Pinpoint the cell where the given text exists, returning its [x, y] midpoint coordinate. 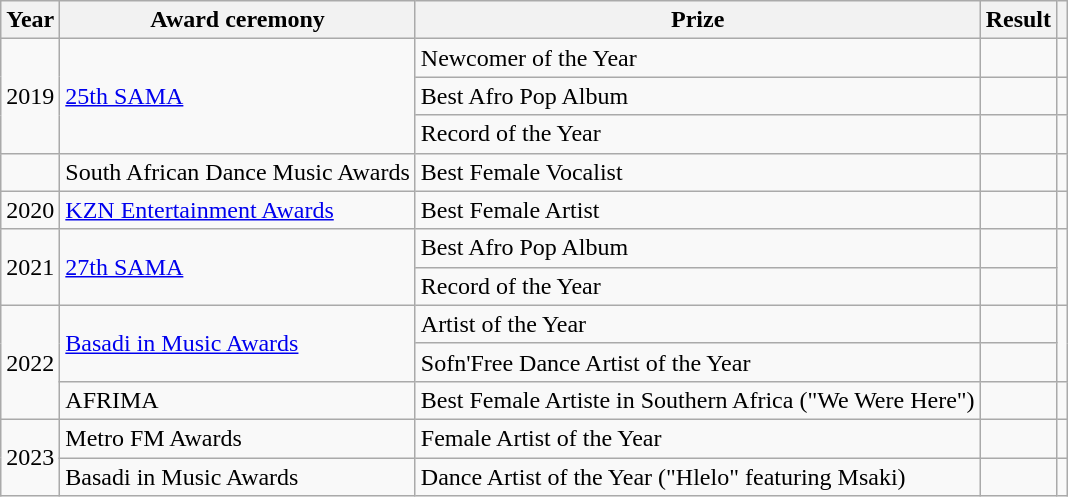
Year [30, 20]
AFRIMA [238, 400]
25th SAMA [238, 96]
Metro FM Awards [238, 438]
Best Female Vocalist [698, 172]
Female Artist of the Year [698, 438]
Dance Artist of the Year ("Hlelo" featuring Msaki) [698, 477]
2021 [30, 267]
Best Female Artiste in Southern Africa ("We Were Here") [698, 400]
KZN Entertainment Awards [238, 210]
Award ceremony [238, 20]
2023 [30, 457]
Artist of the Year [698, 324]
Newcomer of the Year [698, 58]
Result [1018, 20]
2020 [30, 210]
Sofn'Free Dance Artist of the Year [698, 362]
2019 [30, 96]
2022 [30, 362]
Best Female Artist [698, 210]
Prize [698, 20]
South African Dance Music Awards [238, 172]
27th SAMA [238, 267]
